Capture the cell that displays the provided text and extract its (x, y) central coordinate. 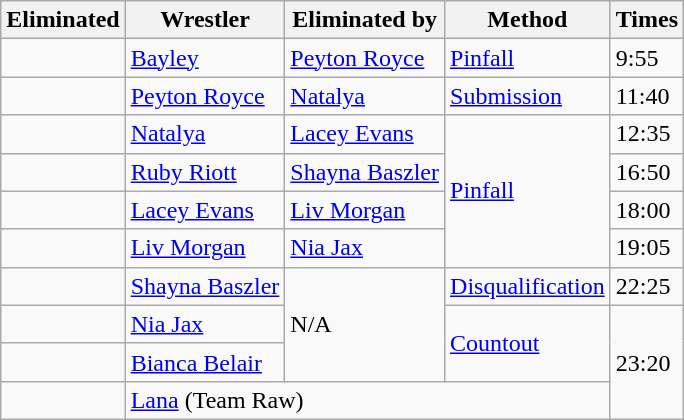
Times (646, 20)
16:50 (646, 172)
Ruby Riott (205, 172)
11:40 (646, 96)
Countout (528, 343)
9:55 (646, 58)
Bianca Belair (205, 362)
Lana (Team Raw) (368, 400)
Eliminated (63, 20)
Submission (528, 96)
Bayley (205, 58)
19:05 (646, 248)
12:35 (646, 134)
Disqualification (528, 286)
Wrestler (205, 20)
N/A (365, 324)
23:20 (646, 362)
18:00 (646, 210)
Method (528, 20)
Eliminated by (365, 20)
22:25 (646, 286)
